Scan for the cell matching the given text and deliver its (X, Y) coordinate at center. 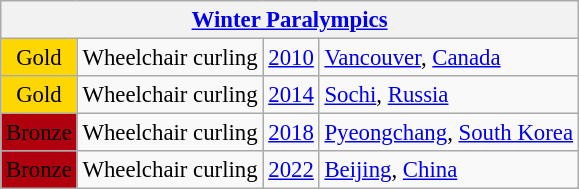
2022 (291, 170)
Sochi, Russia (448, 95)
Winter Paralympics (290, 20)
Vancouver, Canada (448, 58)
2010 (291, 58)
Pyeongchang, South Korea (448, 133)
2014 (291, 95)
Beijing, China (448, 170)
2018 (291, 133)
